For the text-containing cell, return its midpoint in (x, y) coordinate format. 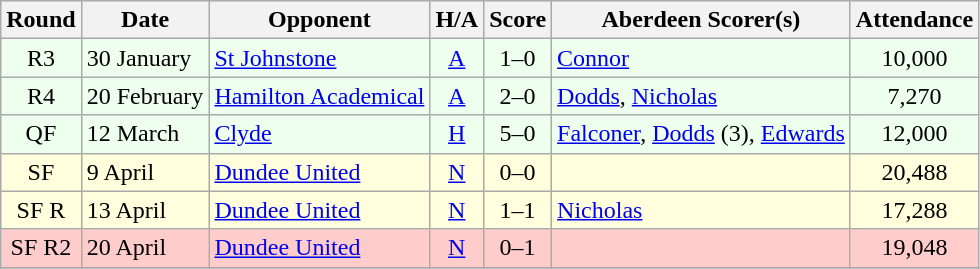
St Johnstone (320, 58)
0–1 (518, 248)
SF (41, 172)
Opponent (320, 20)
Round (41, 20)
7,270 (914, 96)
Aberdeen Scorer(s) (702, 20)
SF R (41, 210)
13 April (145, 210)
Dodds, Nicholas (702, 96)
Clyde (320, 134)
30 January (145, 58)
20 April (145, 248)
R4 (41, 96)
Nicholas (702, 210)
H (457, 134)
19,048 (914, 248)
20,488 (914, 172)
20 February (145, 96)
1–0 (518, 58)
Falconer, Dodds (3), Edwards (702, 134)
Connor (702, 58)
1–1 (518, 210)
12,000 (914, 134)
H/A (457, 20)
0–0 (518, 172)
2–0 (518, 96)
10,000 (914, 58)
R3 (41, 58)
QF (41, 134)
Attendance (914, 20)
Date (145, 20)
Hamilton Academical (320, 96)
17,288 (914, 210)
9 April (145, 172)
SF R2 (41, 248)
Score (518, 20)
12 March (145, 134)
5–0 (518, 134)
